Identify which cell holds the provided text, then report its (x, y) central coordinate. 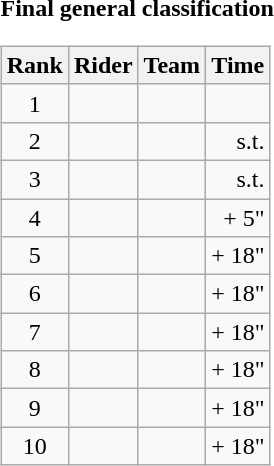
5 (34, 256)
8 (34, 370)
Time (238, 65)
Rider (103, 65)
6 (34, 294)
+ 5" (238, 217)
9 (34, 408)
4 (34, 217)
1 (34, 103)
7 (34, 332)
10 (34, 446)
Team (172, 65)
2 (34, 141)
3 (34, 179)
Rank (34, 65)
